From the cell containing the given text, extract its center point as (X, Y) coordinate. 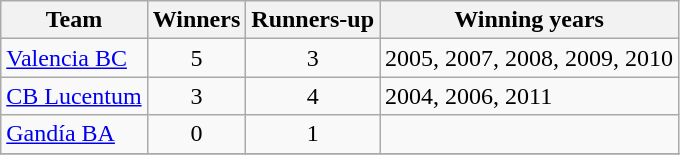
Gandía BA (74, 134)
Winning years (530, 20)
Team (74, 20)
5 (196, 58)
Runners-up (313, 20)
2004, 2006, 2011 (530, 96)
2005, 2007, 2008, 2009, 2010 (530, 58)
CB Lucentum (74, 96)
Winners (196, 20)
4 (313, 96)
Valencia BC (74, 58)
0 (196, 134)
1 (313, 134)
